Output the (x, y) coordinate of the center of the cell containing the given text.  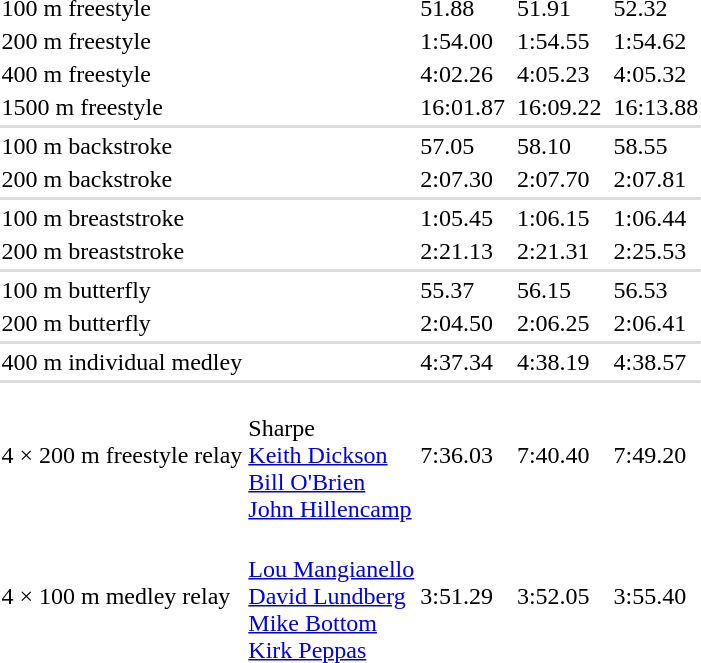
200 m freestyle (122, 41)
100 m butterfly (122, 290)
1:05.45 (463, 218)
4:02.26 (463, 74)
2:21.31 (559, 251)
2:07.81 (656, 179)
200 m butterfly (122, 323)
1:54.00 (463, 41)
58.10 (559, 146)
16:09.22 (559, 107)
200 m backstroke (122, 179)
100 m breaststroke (122, 218)
1500 m freestyle (122, 107)
2:07.70 (559, 179)
1:54.55 (559, 41)
2:04.50 (463, 323)
7:40.40 (559, 455)
4 × 200 m freestyle relay (122, 455)
100 m backstroke (122, 146)
7:49.20 (656, 455)
SharpeKeith DicksonBill O'BrienJohn Hillencamp (332, 455)
4:05.23 (559, 74)
200 m breaststroke (122, 251)
2:25.53 (656, 251)
57.05 (463, 146)
2:07.30 (463, 179)
2:06.25 (559, 323)
55.37 (463, 290)
56.15 (559, 290)
4:38.19 (559, 362)
1:06.15 (559, 218)
16:01.87 (463, 107)
16:13.88 (656, 107)
56.53 (656, 290)
400 m individual medley (122, 362)
1:54.62 (656, 41)
7:36.03 (463, 455)
1:06.44 (656, 218)
58.55 (656, 146)
2:21.13 (463, 251)
4:38.57 (656, 362)
2:06.41 (656, 323)
4:05.32 (656, 74)
4:37.34 (463, 362)
400 m freestyle (122, 74)
